Extract the (X, Y) coordinate from the center of the cell holding the provided text.  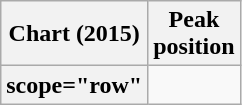
scope="row" (74, 85)
Peakposition (194, 34)
Chart (2015) (74, 34)
